Output the (x, y) coordinate of the center of the cell containing the given text.  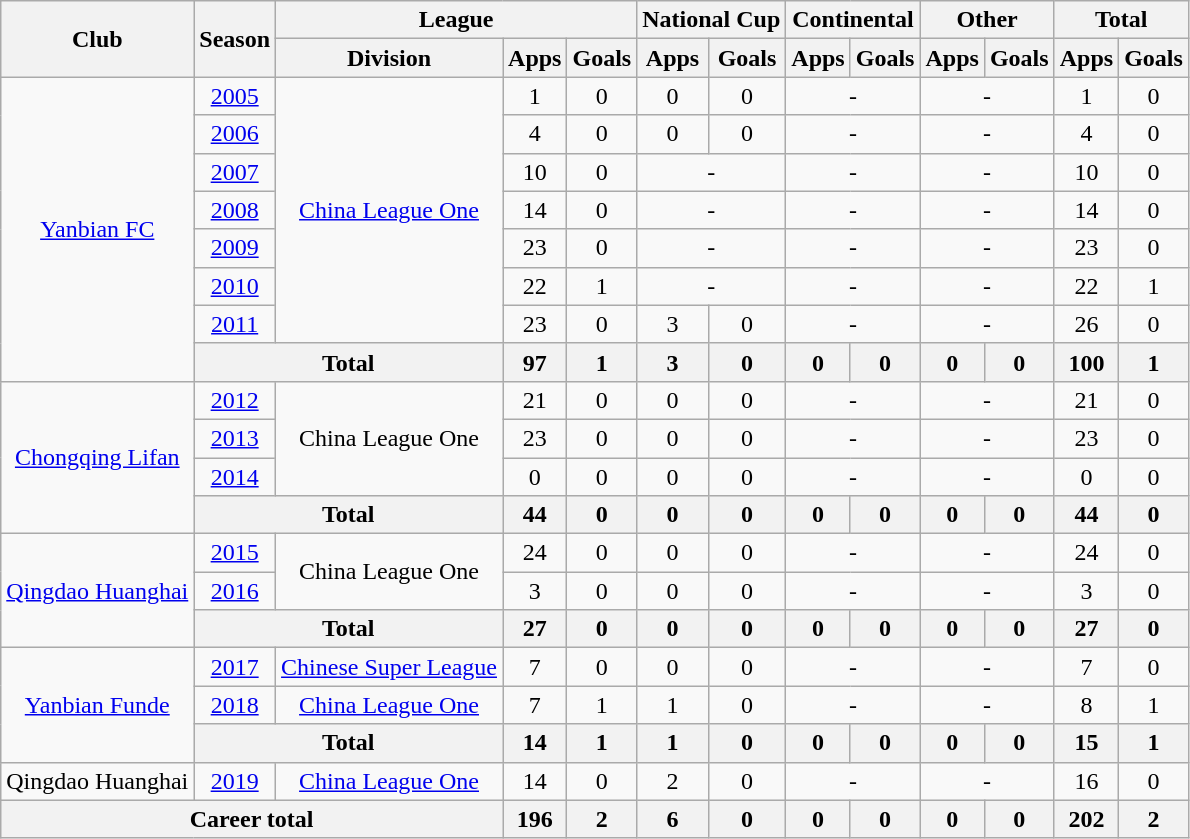
2013 (235, 438)
2005 (235, 96)
Club (98, 39)
Career total (252, 819)
2019 (235, 781)
2008 (235, 210)
Chongqing Lifan (98, 457)
2015 (235, 553)
16 (1086, 781)
97 (535, 362)
Yanbian Funde (98, 705)
Season (235, 39)
Chinese Super League (390, 667)
196 (535, 819)
6 (673, 819)
15 (1086, 743)
2012 (235, 400)
8 (1086, 705)
26 (1086, 324)
Other (987, 20)
2016 (235, 591)
202 (1086, 819)
Continental (853, 20)
2009 (235, 248)
2010 (235, 286)
2017 (235, 667)
2007 (235, 172)
2014 (235, 477)
100 (1086, 362)
Yanbian FC (98, 229)
2018 (235, 705)
League (456, 20)
Division (390, 58)
2011 (235, 324)
National Cup (712, 20)
2006 (235, 134)
